Output the (x, y) coordinate of the center of the cell containing the given text.  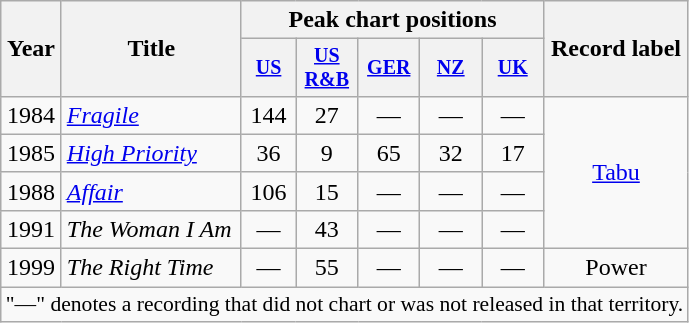
55 (327, 268)
27 (327, 115)
106 (268, 191)
1999 (32, 268)
144 (268, 115)
GER (389, 68)
1988 (32, 191)
1985 (32, 153)
65 (389, 153)
43 (327, 229)
1991 (32, 229)
Record label (616, 49)
15 (327, 191)
36 (268, 153)
17 (513, 153)
32 (451, 153)
Affair (151, 191)
Year (32, 49)
"—" denotes a recording that did not chart or was not released in that territory. (345, 305)
1984 (32, 115)
High Priority (151, 153)
The Right Time (151, 268)
Power (616, 268)
Peak chart positions (392, 20)
The Woman I Am (151, 229)
Title (151, 49)
USR&B (327, 68)
NZ (451, 68)
9 (327, 153)
US (268, 68)
Tabu (616, 172)
Fragile (151, 115)
UK (513, 68)
